Identify which cell holds the provided text, then report its [X, Y] central coordinate. 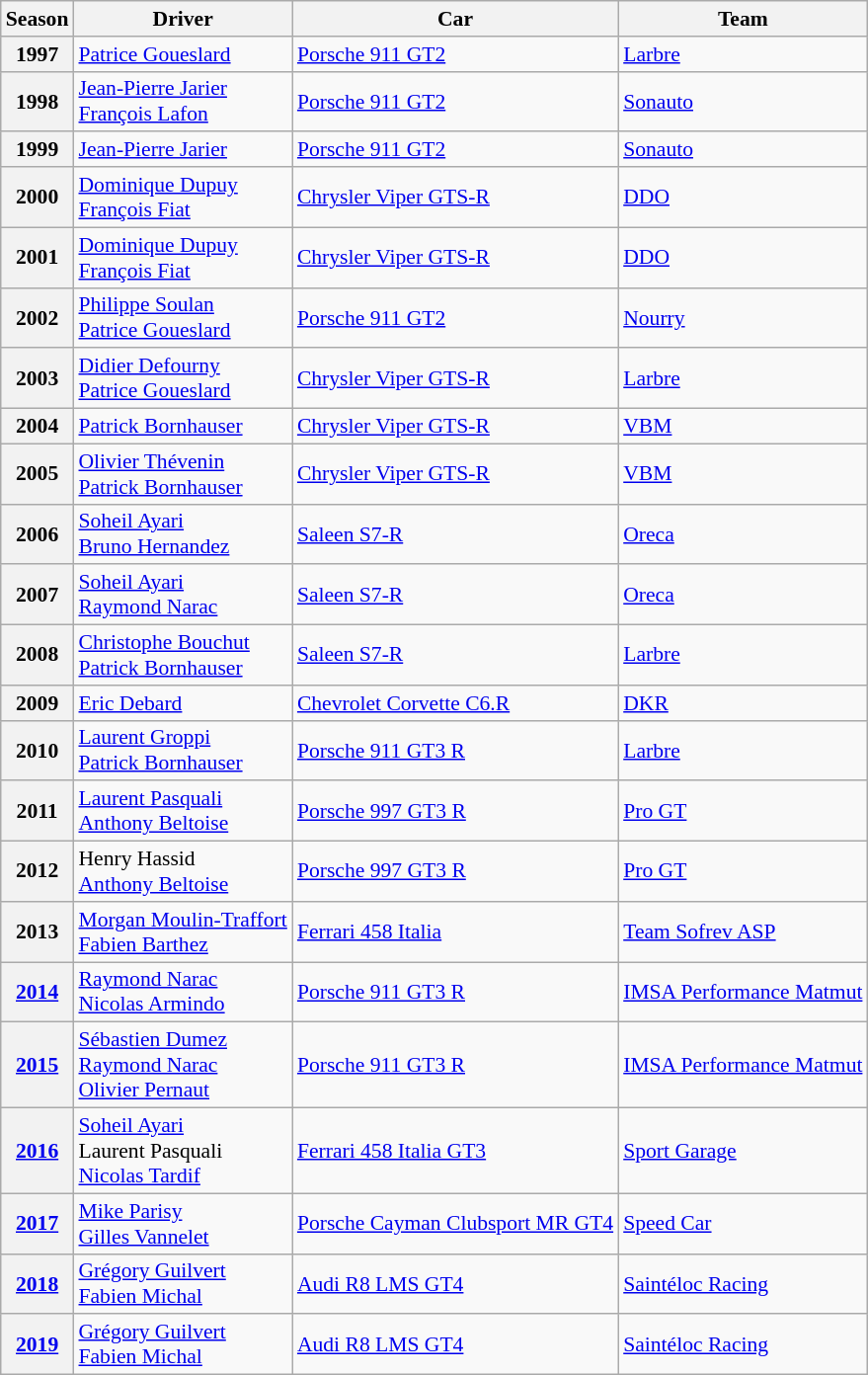
2015 [38, 1065]
2014 [38, 992]
Car [455, 19]
2007 [38, 595]
Eric Debard [182, 703]
2013 [38, 932]
Mike Parisy Gilles Vannelet [182, 1223]
2016 [38, 1152]
Soheil Ayari Laurent Pasquali Nicolas Tardif [182, 1152]
Team Sofrev ASP [743, 932]
Season [38, 19]
DKR [743, 703]
2005 [38, 474]
Laurent Pasquali Anthony Beltoise [182, 812]
Jean-Pierre Jarier François Lafon [182, 101]
Didier Defourny Patrice Goueslard [182, 379]
Jean-Pierre Jarier [182, 150]
1998 [38, 101]
Christophe Bouchut Patrick Bornhauser [182, 656]
Ferrari 458 Italia [455, 932]
Morgan Moulin-Traffort Fabien Barthez [182, 932]
Sport Garage [743, 1152]
2002 [38, 318]
Chevrolet Corvette C6.R [455, 703]
2009 [38, 703]
Philippe Soulan Patrice Goueslard [182, 318]
Soheil Ayari Raymond Narac [182, 595]
Patrick Bornhauser [182, 427]
1999 [38, 150]
Raymond Narac Nicolas Armindo [182, 992]
Nourry [743, 318]
2018 [38, 1284]
Driver [182, 19]
Ferrari 458 Italia GT3 [455, 1152]
Olivier Thévenin Patrick Bornhauser [182, 474]
2010 [38, 751]
Porsche Cayman Clubsport MR GT4 [455, 1223]
2006 [38, 533]
2003 [38, 379]
2019 [38, 1345]
Laurent Groppi Patrick Bornhauser [182, 751]
1997 [38, 54]
2000 [38, 198]
Sébastien Dumez Raymond Narac Olivier Pernaut [182, 1065]
2011 [38, 812]
2008 [38, 656]
Patrice Goueslard [182, 54]
Team [743, 19]
Soheil Ayari Bruno Hernandez [182, 533]
2012 [38, 871]
Speed Car [743, 1223]
Henry Hassid Anthony Beltoise [182, 871]
2001 [38, 257]
2004 [38, 427]
2017 [38, 1223]
